Return the (X, Y) coordinate for the center point of the cell that contains the specified text.  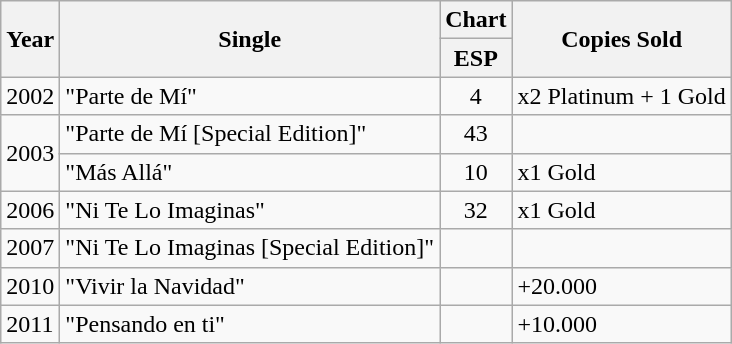
ESP (476, 58)
Chart (476, 20)
2006 (30, 210)
"Ni Te Lo Imaginas [Special Edition]" (250, 248)
x2 Platinum + 1 Gold (622, 96)
Copies Sold (622, 39)
10 (476, 172)
4 (476, 96)
Single (250, 39)
32 (476, 210)
2002 (30, 96)
Year (30, 39)
43 (476, 134)
2011 (30, 324)
2010 (30, 286)
2007 (30, 248)
"Ni Te Lo Imaginas" (250, 210)
"Más Allá" (250, 172)
+20.000 (622, 286)
+10.000 (622, 324)
2003 (30, 153)
"Pensando en ti" (250, 324)
"Parte de Mí [Special Edition]" (250, 134)
"Parte de Mí" (250, 96)
"Vivir la Navidad" (250, 286)
